From the cell containing the given text, extract its center point as (x, y) coordinate. 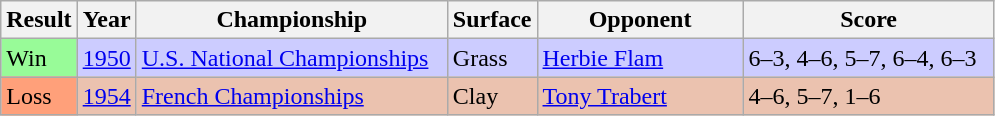
Surface (492, 20)
Opponent (640, 20)
Clay (492, 96)
1950 (106, 58)
1954 (106, 96)
U.S. National Championships (292, 58)
Score (868, 20)
4–6, 5–7, 1–6 (868, 96)
Grass (492, 58)
6–3, 4–6, 5–7, 6–4, 6–3 (868, 58)
Tony Trabert (640, 96)
Championship (292, 20)
Loss (39, 96)
Win (39, 58)
Year (106, 20)
Result (39, 20)
Herbie Flam (640, 58)
French Championships (292, 96)
